Return the (X, Y) coordinate for the center point of the cell that contains the specified text.  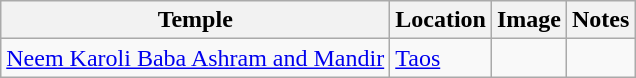
Taos (441, 58)
Image (528, 20)
Neem Karoli Baba Ashram and Mandir (196, 58)
Location (441, 20)
Notes (601, 20)
Temple (196, 20)
